Search for the cell housing the specified text and yield its [X, Y] center coordinate. 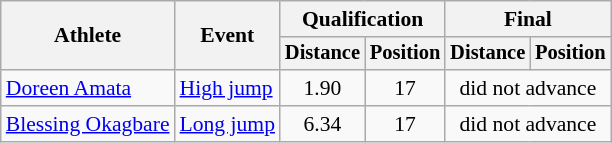
Event [228, 36]
Long jump [228, 124]
Final [528, 19]
High jump [228, 88]
1.90 [322, 88]
Blessing Okagbare [88, 124]
Qualification [362, 19]
6.34 [322, 124]
Athlete [88, 36]
Doreen Amata [88, 88]
